Return (x, y) of the center of cell containing provided text 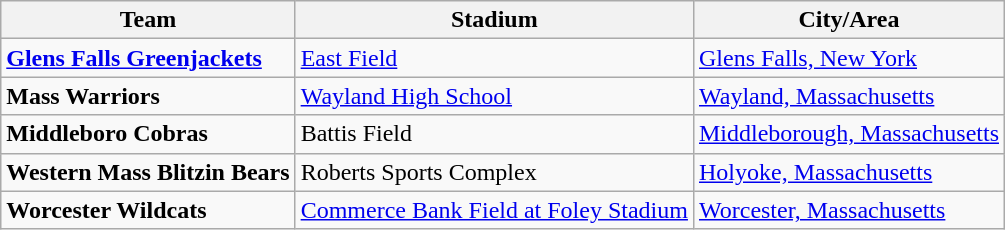
Glens Falls, New York (848, 58)
Middleboro Cobras (148, 134)
Middleborough, Massachusetts (848, 134)
Holyoke, Massachusetts (848, 172)
East Field (494, 58)
Team (148, 20)
City/Area (848, 20)
Worcester, Massachusetts (848, 210)
Wayland, Massachusetts (848, 96)
Commerce Bank Field at Foley Stadium (494, 210)
Glens Falls Greenjackets (148, 58)
Roberts Sports Complex (494, 172)
Western Mass Blitzin Bears (148, 172)
Wayland High School (494, 96)
Battis Field (494, 134)
Mass Warriors (148, 96)
Worcester Wildcats (148, 210)
Stadium (494, 20)
